Pinpoint the cell where the given text exists, returning its (x, y) midpoint coordinate. 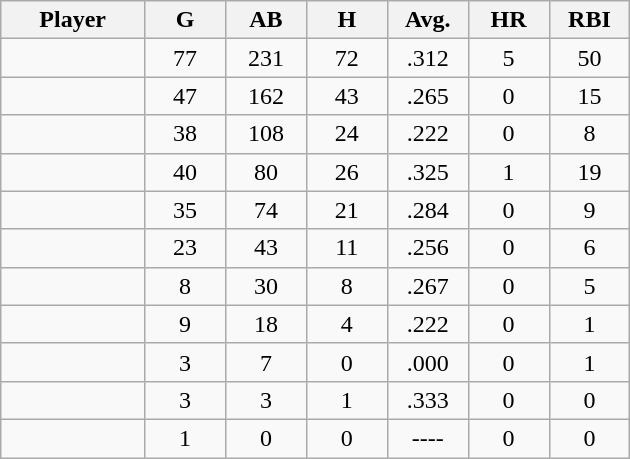
50 (590, 58)
.000 (428, 362)
Avg. (428, 20)
23 (186, 248)
15 (590, 96)
.267 (428, 286)
47 (186, 96)
AB (266, 20)
72 (346, 58)
.256 (428, 248)
7 (266, 362)
RBI (590, 20)
18 (266, 324)
162 (266, 96)
38 (186, 134)
231 (266, 58)
24 (346, 134)
H (346, 20)
35 (186, 210)
.325 (428, 172)
HR (508, 20)
74 (266, 210)
77 (186, 58)
---- (428, 438)
.312 (428, 58)
80 (266, 172)
26 (346, 172)
30 (266, 286)
11 (346, 248)
40 (186, 172)
4 (346, 324)
.284 (428, 210)
.265 (428, 96)
G (186, 20)
21 (346, 210)
.333 (428, 400)
Player (73, 20)
108 (266, 134)
19 (590, 172)
6 (590, 248)
